Identify which cell holds the provided text, then report its (x, y) central coordinate. 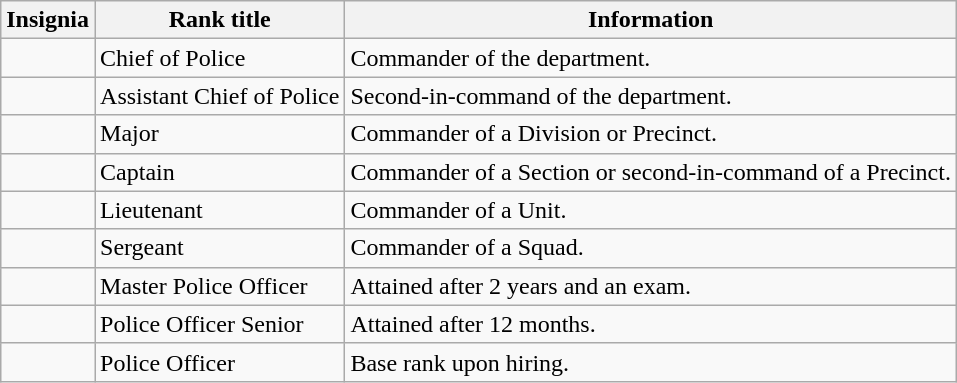
Assistant Chief of Police (220, 96)
Base rank upon hiring. (651, 362)
Sergeant (220, 248)
Rank title (220, 20)
Commander of the department. (651, 58)
Commander of a Section or second-in-command of a Precinct. (651, 172)
Second-in-command of the department. (651, 96)
Commander of a Unit. (651, 210)
Commander of a Division or Precinct. (651, 134)
Information (651, 20)
Commander of a Squad. (651, 248)
Insignia (48, 20)
Chief of Police (220, 58)
Police Officer (220, 362)
Lieutenant (220, 210)
Master Police Officer (220, 286)
Captain (220, 172)
Major (220, 134)
Police Officer Senior (220, 324)
Attained after 2 years and an exam. (651, 286)
Attained after 12 months. (651, 324)
